From the cell containing the given text, extract its center point as [X, Y] coordinate. 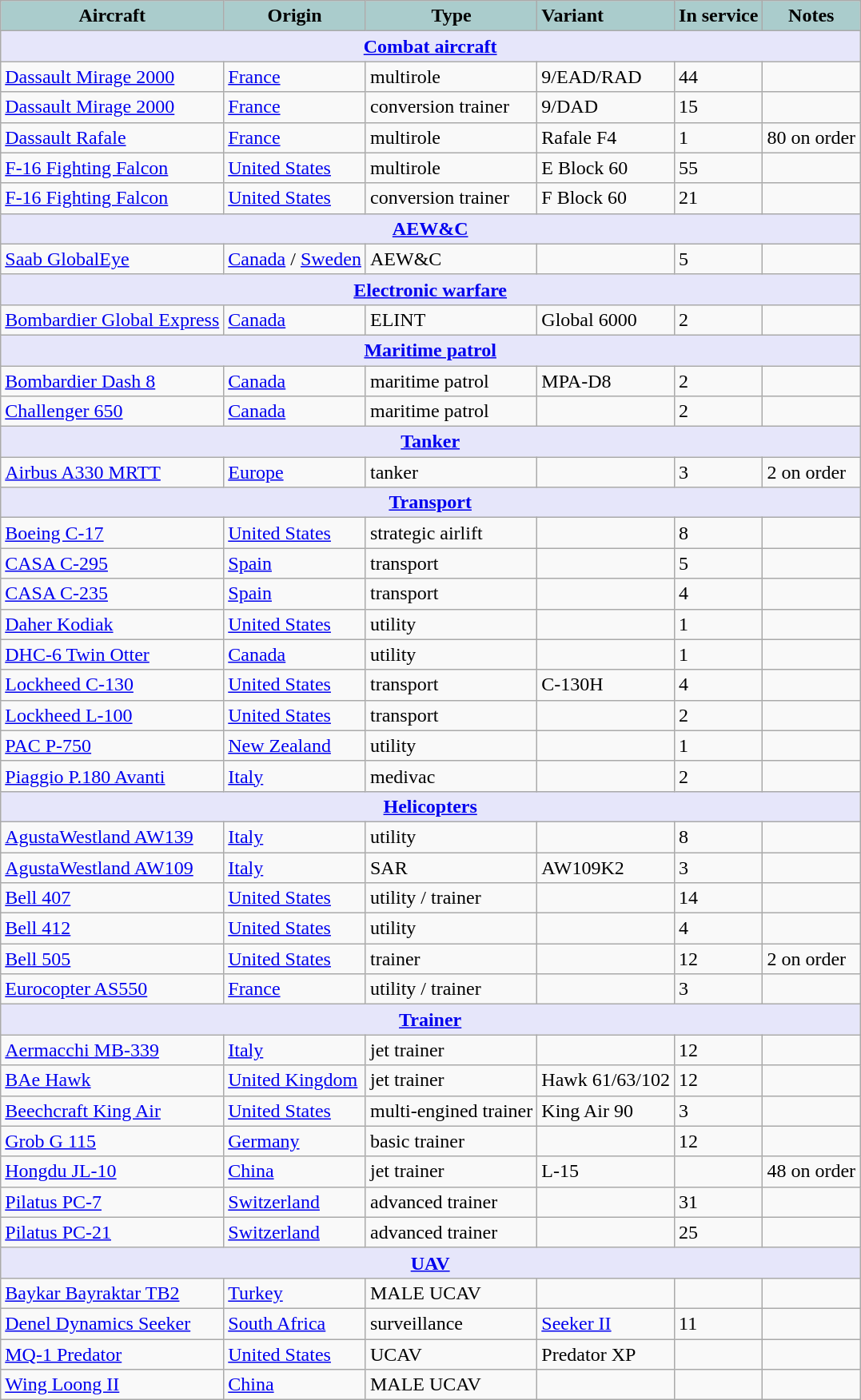
ELINT [451, 320]
Predator XP [606, 1354]
Rafale F4 [606, 137]
In service [719, 16]
Seeker II [606, 1323]
CASA C-235 [112, 594]
Challenger 650 [112, 412]
Bell 505 [112, 959]
basic trainer [451, 1141]
21 [719, 198]
South Africa [295, 1323]
SAR [451, 867]
Aircraft [112, 16]
Dassault Rafale [112, 137]
BAe Hawk [112, 1080]
strategic airlift [451, 533]
tanker [451, 472]
trainer [451, 959]
Type [451, 16]
AgustaWestland AW109 [112, 867]
Germany [295, 1141]
DHC-6 Twin Otter [112, 654]
New Zealand [295, 746]
48 on order [811, 1171]
AgustaWestland AW139 [112, 837]
medivac [451, 776]
CASA C-295 [112, 563]
UCAV [451, 1354]
11 [719, 1323]
King Air 90 [606, 1111]
Canada / Sweden [295, 259]
25 [719, 1232]
Denel Dynamics Seeker [112, 1323]
Wing Loong II [112, 1385]
Global 6000 [606, 320]
Daher Kodiak [112, 624]
AW109K2 [606, 867]
Bell 407 [112, 898]
Combat aircraft [430, 46]
Hawk 61/63/102 [606, 1080]
PAC P-750 [112, 746]
United Kingdom [295, 1080]
80 on order [811, 137]
Notes [811, 16]
Tanker [430, 442]
MPA-D8 [606, 381]
Boeing C-17 [112, 533]
C-130H [606, 685]
Beechcraft King Air [112, 1111]
E Block 60 [606, 168]
55 [719, 168]
Transport [430, 503]
Bell 412 [112, 929]
Trainer [430, 1020]
Pilatus PC-21 [112, 1232]
MQ-1 Predator [112, 1354]
9/DAD [606, 107]
Hongdu JL-10 [112, 1171]
Europe [295, 472]
Maritime patrol [430, 350]
multi-engined trainer [451, 1111]
15 [719, 107]
Pilatus PC-7 [112, 1202]
Origin [295, 16]
surveillance [451, 1323]
UAV [430, 1263]
14 [719, 898]
Eurocopter AS550 [112, 989]
Baykar Bayraktar TB2 [112, 1293]
Saab GlobalEye [112, 259]
Aermacchi MB-339 [112, 1050]
Lockheed C-130 [112, 685]
Helicopters [430, 806]
Grob G 115 [112, 1141]
F Block 60 [606, 198]
Piaggio P.180 Avanti [112, 776]
Turkey [295, 1293]
31 [719, 1202]
9/EAD/RAD [606, 77]
Electronic warfare [430, 289]
Lockheed L-100 [112, 715]
L-15 [606, 1171]
Airbus A330 MRTT [112, 472]
Bombardier Dash 8 [112, 381]
Bombardier Global Express [112, 320]
Variant [606, 16]
44 [719, 77]
